Pinpoint the cell where the given text exists, returning its [x, y] midpoint coordinate. 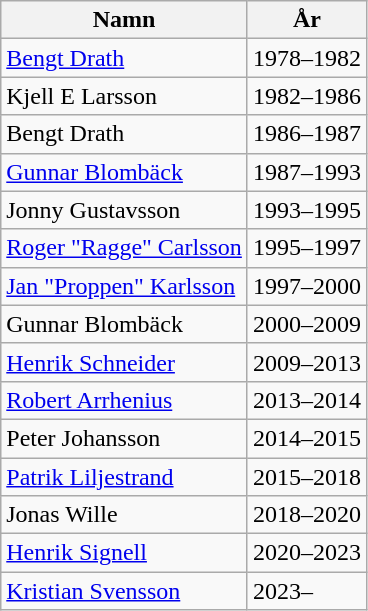
2020–2023 [306, 553]
Robert Arrhenius [124, 400]
1978–1982 [306, 58]
År [306, 20]
Patrik Liljestrand [124, 477]
1982–1986 [306, 96]
1987–1993 [306, 172]
2018–2020 [306, 515]
Namn [124, 20]
Jonny Gustavsson [124, 210]
1993–1995 [306, 210]
1995–1997 [306, 248]
Jan "Proppen" Karlsson [124, 286]
2000–2009 [306, 324]
Henrik Schneider [124, 362]
Henrik Signell [124, 553]
1986–1987 [306, 134]
2023– [306, 591]
Peter Johansson [124, 438]
2013–2014 [306, 400]
Kristian Svensson [124, 591]
2015–2018 [306, 477]
2014–2015 [306, 438]
Jonas Wille [124, 515]
Roger "Ragge" Carlsson [124, 248]
2009–2013 [306, 362]
Kjell E Larsson [124, 96]
1997–2000 [306, 286]
